Pinpoint the cell where the given text exists, returning its (x, y) midpoint coordinate. 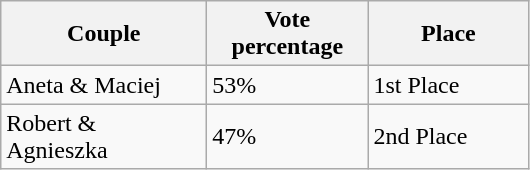
53% (288, 85)
Couple (104, 34)
Place (448, 34)
1st Place (448, 85)
Aneta & Maciej (104, 85)
Robert & Agnieszka (104, 136)
47% (288, 136)
2nd Place (448, 136)
Vote percentage (288, 34)
